Provide the [x, y] coordinate of the cell's center where the given text is located.  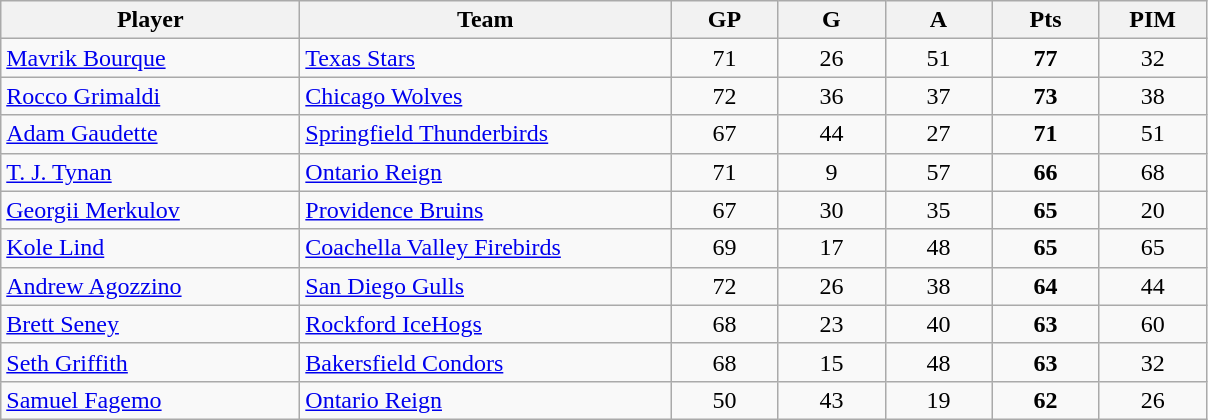
A [938, 20]
15 [832, 362]
62 [1046, 400]
17 [832, 248]
36 [832, 96]
23 [832, 324]
Bakersfield Condors [486, 362]
37 [938, 96]
Player [150, 20]
Providence Bruins [486, 210]
Seth Griffith [150, 362]
43 [832, 400]
77 [1046, 58]
Rocco Grimaldi [150, 96]
73 [1046, 96]
Springfield Thunderbirds [486, 134]
30 [832, 210]
PIM [1152, 20]
Coachella Valley Firebirds [486, 248]
San Diego Gulls [486, 286]
20 [1152, 210]
57 [938, 172]
T. J. Tynan [150, 172]
Georgii Merkulov [150, 210]
Brett Seney [150, 324]
Team [486, 20]
Samuel Fagemo [150, 400]
60 [1152, 324]
66 [1046, 172]
40 [938, 324]
35 [938, 210]
Chicago Wolves [486, 96]
64 [1046, 286]
Adam Gaudette [150, 134]
27 [938, 134]
69 [724, 248]
Rockford IceHogs [486, 324]
Andrew Agozzino [150, 286]
9 [832, 172]
Pts [1046, 20]
GP [724, 20]
Kole Lind [150, 248]
50 [724, 400]
G [832, 20]
19 [938, 400]
Mavrik Bourque [150, 58]
Texas Stars [486, 58]
